From the cell containing the given text, extract its center point as (X, Y) coordinate. 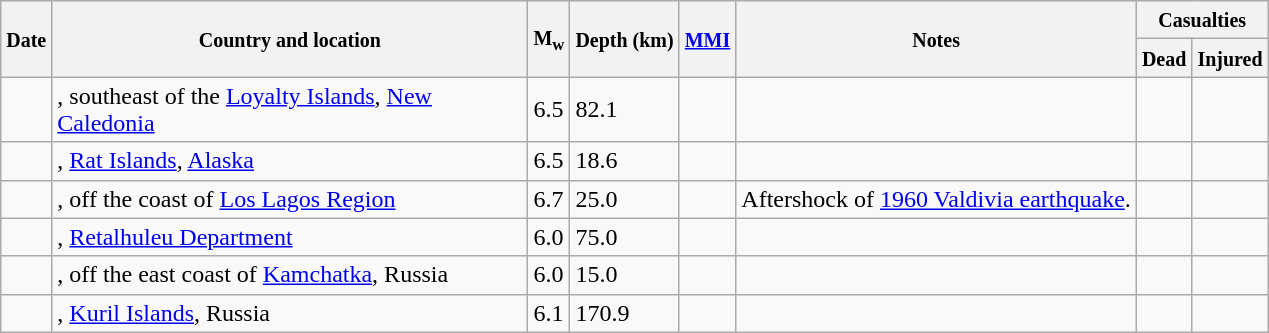
25.0 (624, 199)
6.7 (549, 199)
, off the east coast of Kamchatka, Russia (290, 275)
, off the coast of Los Lagos Region (290, 199)
170.9 (624, 313)
Date (26, 39)
Country and location (290, 39)
15.0 (624, 275)
75.0 (624, 237)
6.1 (549, 313)
MMI (708, 39)
82.1 (624, 110)
Aftershock of 1960 Valdivia earthquake. (936, 199)
, southeast of the Loyalty Islands, New Caledonia (290, 110)
Casualties (1202, 20)
Notes (936, 39)
, Rat Islands, Alaska (290, 161)
18.6 (624, 161)
Mw (549, 39)
Dead (1164, 58)
, Kuril Islands, Russia (290, 313)
Depth (km) (624, 39)
, Retalhuleu Department (290, 237)
Injured (1230, 58)
